Search for the cell housing the specified text and yield its (x, y) center coordinate. 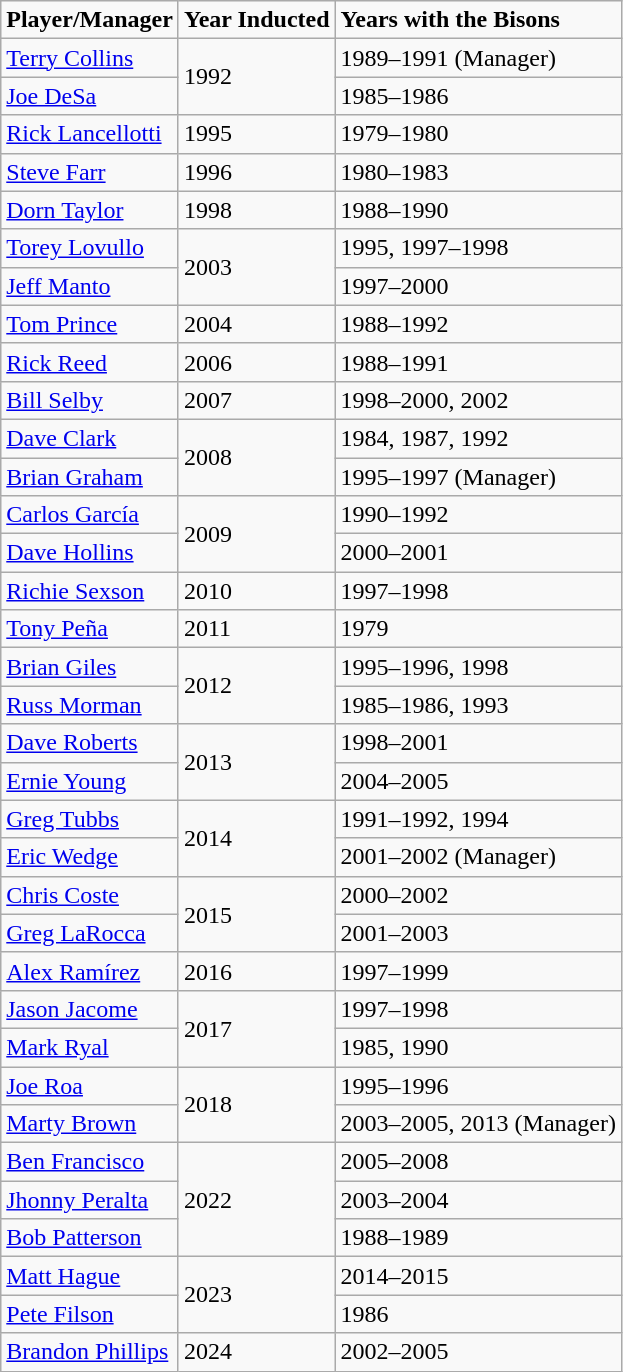
2000–2002 (478, 895)
2000–2001 (478, 553)
1997–2000 (478, 286)
1995, 1997–1998 (478, 248)
Dave Clark (90, 438)
Jason Jacome (90, 1009)
Ernie Young (90, 781)
Dave Roberts (90, 743)
1995–1997 (Manager) (478, 477)
2003 (256, 267)
1991–1992, 1994 (478, 819)
1984, 1987, 1992 (478, 438)
Dave Hollins (90, 553)
2022 (256, 1200)
2016 (256, 971)
1988–1992 (478, 324)
Rick Reed (90, 362)
Steve Farr (90, 172)
1979 (478, 629)
1985–1986, 1993 (478, 705)
Brian Giles (90, 667)
Torey Lovullo (90, 248)
Player/Manager (90, 20)
Carlos García (90, 515)
2014–2015 (478, 1276)
2004–2005 (478, 781)
2008 (256, 457)
1979–1980 (478, 134)
1988–1990 (478, 210)
Years with the Bisons (478, 20)
1985–1986 (478, 96)
1998 (256, 210)
2007 (256, 400)
Tony Peña (90, 629)
Bill Selby (90, 400)
1996 (256, 172)
2023 (256, 1295)
2009 (256, 534)
2015 (256, 914)
Joe Roa (90, 1085)
Pete Filson (90, 1314)
Bob Patterson (90, 1238)
2004 (256, 324)
Jhonny Peralta (90, 1200)
2002–2005 (478, 1352)
Chris Coste (90, 895)
Russ Morman (90, 705)
Tom Prince (90, 324)
2012 (256, 686)
2003–2005, 2013 (Manager) (478, 1124)
1997–1999 (478, 971)
1988–1989 (478, 1238)
Marty Brown (90, 1124)
1998–2001 (478, 743)
Dorn Taylor (90, 210)
Jeff Manto (90, 286)
1995–1996 (478, 1085)
Mark Ryal (90, 1047)
Ben Francisco (90, 1162)
2014 (256, 838)
2017 (256, 1028)
2011 (256, 629)
Brandon Phillips (90, 1352)
1995 (256, 134)
Year Inducted (256, 20)
2005–2008 (478, 1162)
1992 (256, 77)
2006 (256, 362)
1989–1991 (Manager) (478, 58)
1990–1992 (478, 515)
2018 (256, 1104)
2010 (256, 591)
Eric Wedge (90, 857)
1985, 1990 (478, 1047)
Matt Hague (90, 1276)
1995–1996, 1998 (478, 667)
2024 (256, 1352)
2001–2003 (478, 933)
Rick Lancellotti (90, 134)
2001–2002 (Manager) (478, 857)
1998–2000, 2002 (478, 400)
Richie Sexson (90, 591)
Brian Graham (90, 477)
Joe DeSa (90, 96)
Greg Tubbs (90, 819)
Greg LaRocca (90, 933)
2003–2004 (478, 1200)
1986 (478, 1314)
Terry Collins (90, 58)
Alex Ramírez (90, 971)
2013 (256, 762)
1988–1991 (478, 362)
1980–1983 (478, 172)
